Determine the (x, y) coordinate at the center of the cell enclosing the given text.  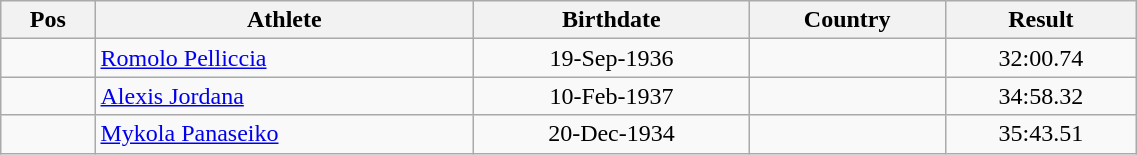
Pos (48, 20)
34:58.32 (1041, 96)
Country (847, 20)
Birthdate (612, 20)
Romolo Pelliccia (284, 58)
10-Feb-1937 (612, 96)
Result (1041, 20)
Mykola Panaseiko (284, 134)
32:00.74 (1041, 58)
Alexis Jordana (284, 96)
35:43.51 (1041, 134)
19-Sep-1936 (612, 58)
20-Dec-1934 (612, 134)
Athlete (284, 20)
